Return the (x, y) coordinate for the center point of the cell that contains the specified text.  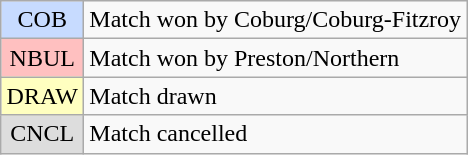
Match won by Preston/Northern (276, 58)
COB (42, 20)
Match won by Coburg/Coburg-Fitzroy (276, 20)
DRAW (42, 96)
NBUL (42, 58)
Match cancelled (276, 134)
CNCL (42, 134)
Match drawn (276, 96)
